Output the (X, Y) coordinate of the center of the cell containing the given text.  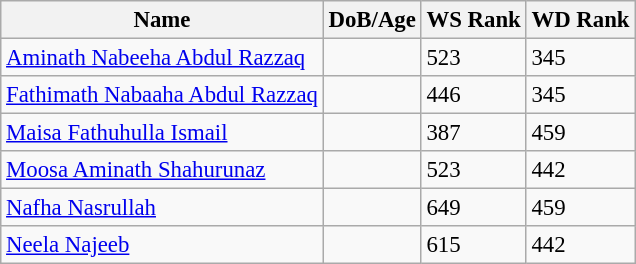
Fathimath Nabaaha Abdul Razzaq (162, 95)
Maisa Fathuhulla Ismail (162, 133)
446 (474, 95)
387 (474, 133)
WS Rank (474, 20)
649 (474, 208)
Name (162, 20)
615 (474, 245)
Neela Najeeb (162, 245)
Moosa Aminath Shahurunaz (162, 170)
WD Rank (580, 20)
DoB/Age (372, 20)
Nafha Nasrullah (162, 208)
Aminath Nabeeha Abdul Razzaq (162, 58)
